Identify which cell holds the provided text, then report its [X, Y] central coordinate. 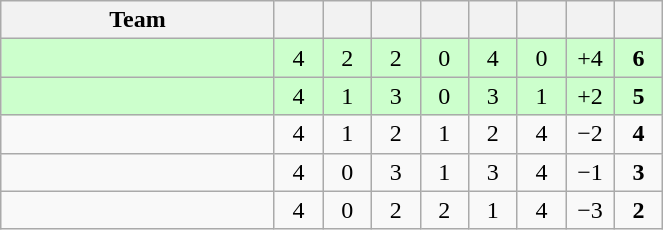
6 [638, 58]
−3 [590, 210]
Team [138, 20]
+2 [590, 96]
+4 [590, 58]
−2 [590, 134]
−1 [590, 172]
5 [638, 96]
